Search for the cell housing the specified text and yield its (x, y) center coordinate. 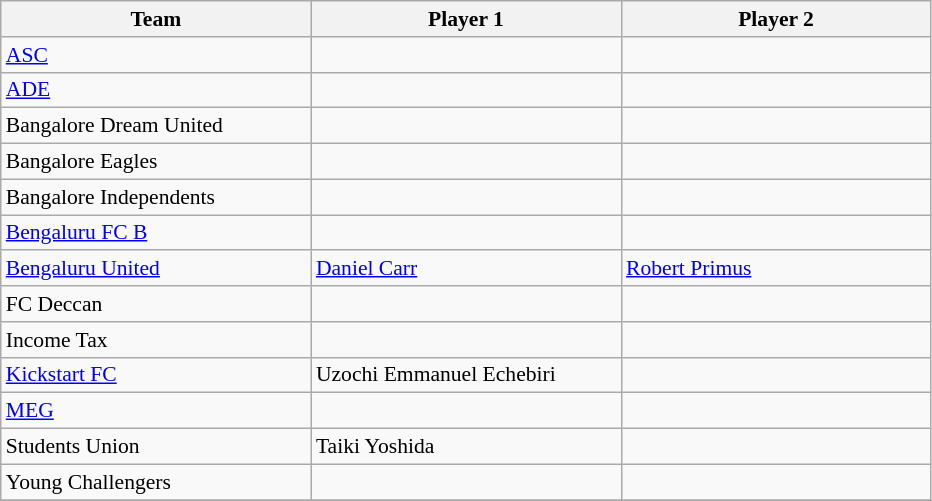
Bengaluru FC B (156, 233)
Kickstart FC (156, 375)
Player 1 (466, 19)
Bangalore Independents (156, 197)
Bengaluru United (156, 269)
Students Union (156, 447)
FC Deccan (156, 304)
Bangalore Eagles (156, 162)
Team (156, 19)
Uzochi Emmanuel Echebiri (466, 375)
Daniel Carr (466, 269)
Robert Primus (776, 269)
Player 2 (776, 19)
Taiki Yoshida (466, 447)
Bangalore Dream United (156, 126)
MEG (156, 411)
Income Tax (156, 340)
Young Challengers (156, 482)
ADE (156, 90)
ASC (156, 55)
